Search for the cell housing the specified text and yield its (x, y) center coordinate. 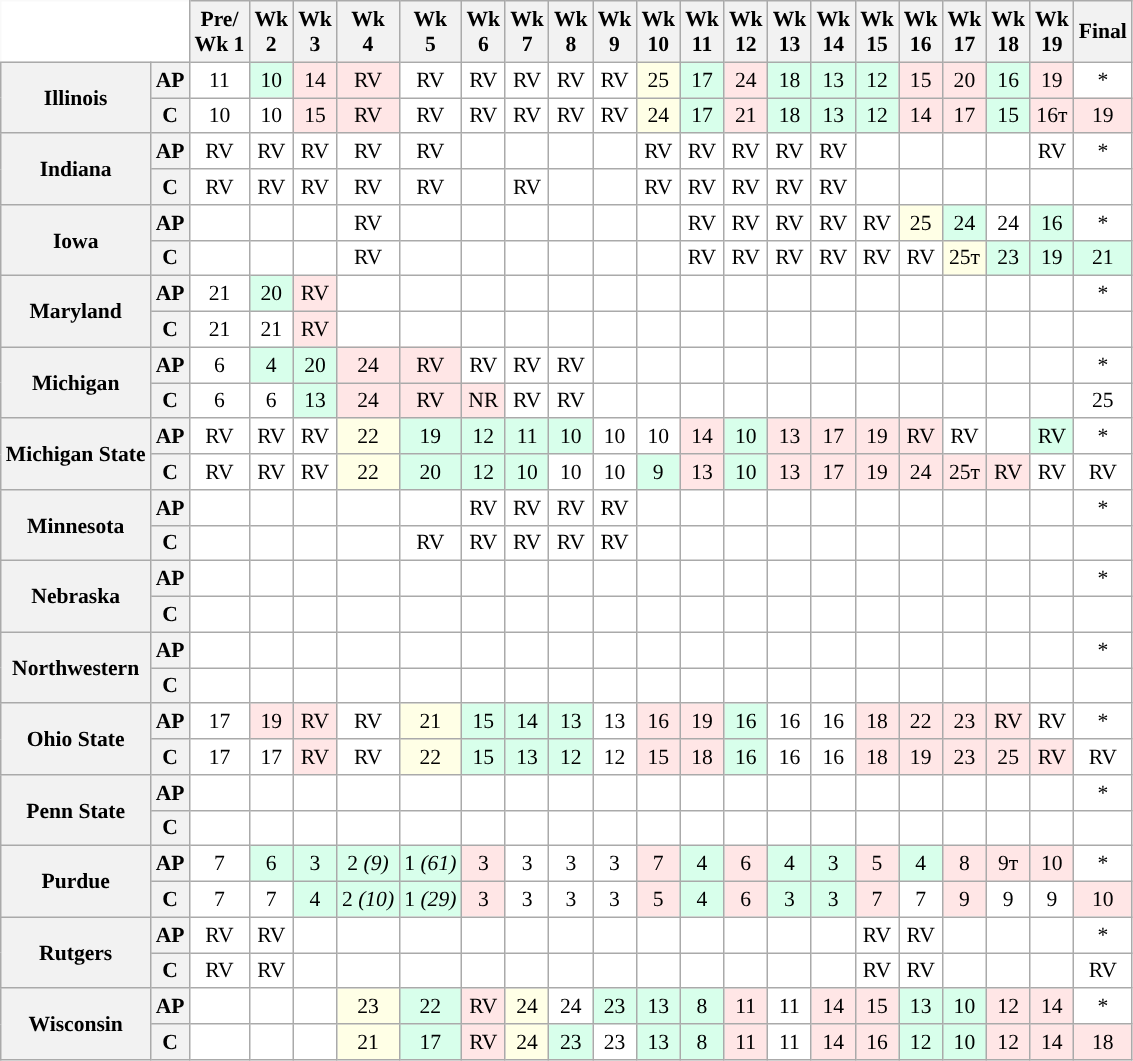
2 (9) (368, 864)
1 (29) (430, 900)
Wk17 (965, 32)
Wk4 (368, 32)
Minnesota (76, 526)
Northwestern (76, 668)
Wk18 (1008, 32)
Purdue (76, 882)
2 (10) (368, 900)
Michigan State (76, 454)
Rutgers (76, 952)
Nebraska (76, 596)
9т (1008, 864)
Wk3 (315, 32)
Wk16 (921, 32)
Maryland (76, 312)
1 (61) (430, 864)
Final (1103, 32)
Wk14 (833, 32)
Pre/Wk 1 (219, 32)
Ohio State (76, 740)
16т (1052, 116)
Wk8 (571, 32)
Wk13 (790, 32)
Indiana (76, 170)
Wk12 (746, 32)
Wk19 (1052, 32)
Wk15 (877, 32)
Penn State (76, 810)
NR (483, 401)
Michigan (76, 382)
Wk5 (430, 32)
Wk7 (527, 32)
Wk10 (658, 32)
Wk11 (702, 32)
Wk6 (483, 32)
Wisconsin (76, 1024)
Wk2 (271, 32)
Wk9 (615, 32)
Iowa (76, 240)
Illinois (76, 98)
